Locate the cell with the specified text and output its [x, y] center coordinate. 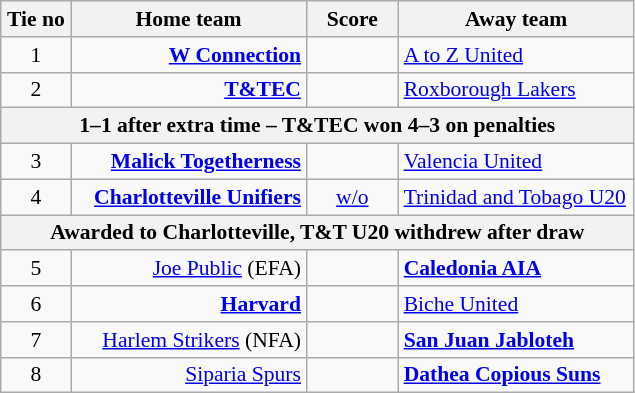
Tie no [36, 19]
W Connection [188, 55]
Score [352, 19]
Joe Public (EFA) [188, 269]
Home team [188, 19]
Dathea Copious Suns [516, 375]
Caledonia AIA [516, 269]
A to Z United [516, 55]
Harlem Strikers (NFA) [188, 340]
Away team [516, 19]
1 [36, 55]
2 [36, 90]
San Juan Jabloteh [516, 340]
3 [36, 162]
Trinidad and Tobago U20 [516, 197]
Harvard [188, 304]
Siparia Spurs [188, 375]
7 [36, 340]
Biche United [516, 304]
6 [36, 304]
Charlotteville Unifiers [188, 197]
4 [36, 197]
Roxborough Lakers [516, 90]
Awarded to Charlotteville, T&T U20 withdrew after draw [318, 233]
w/o [352, 197]
Malick Togetherness [188, 162]
T&TEC [188, 90]
8 [36, 375]
5 [36, 269]
Valencia United [516, 162]
1–1 after extra time – T&TEC won 4–3 on penalties [318, 126]
